Determine the (X, Y) coordinate at the center of the cell enclosing the given text.  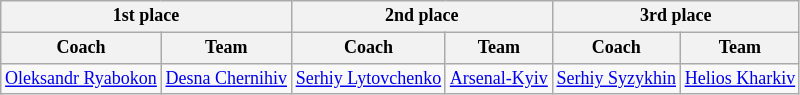
Desna Chernihiv (226, 78)
Serhiy Lytovchenko (368, 78)
Oleksandr Ryabokon (81, 78)
2nd place (422, 16)
3rd place (676, 16)
Helios Kharkiv (740, 78)
Serhiy Syzykhin (616, 78)
1st place (146, 16)
Arsenal-Kyiv (498, 78)
